Find where the given text appears and provide that cell's center as [X, Y] coordinate. 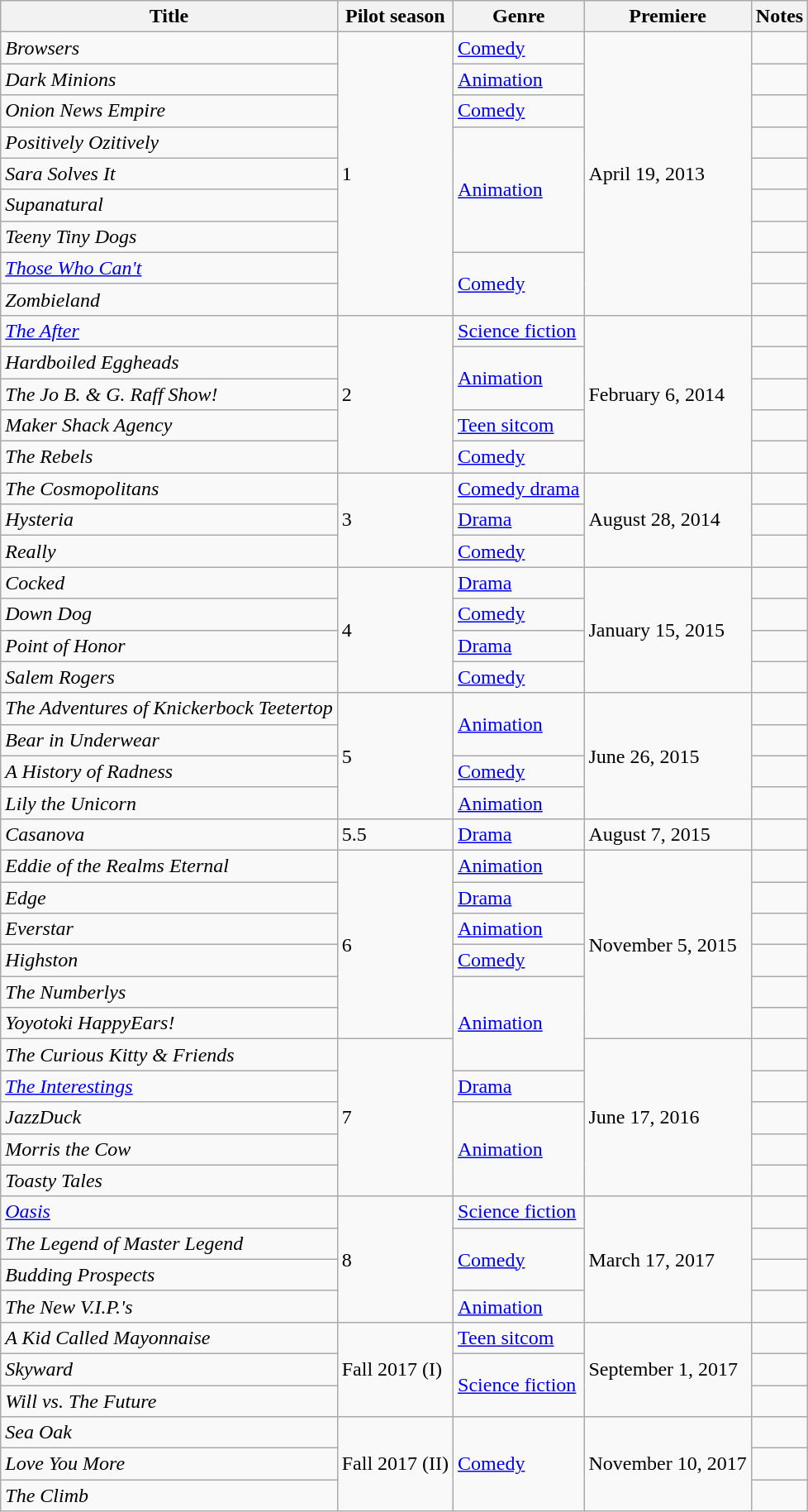
Dark Minions [169, 79]
Down Dog [169, 614]
Skyward [169, 1369]
Fall 2017 (II) [395, 1464]
1 [395, 174]
The After [169, 331]
The New V.I.P.'s [169, 1306]
Toasty Tales [169, 1181]
Everstar [169, 929]
Oasis [169, 1212]
Sara Solves It [169, 174]
Pilot season [395, 17]
Zombieland [169, 299]
Bear in Underwear [169, 740]
June 26, 2015 [668, 756]
The Cosmopolitans [169, 489]
5 [395, 756]
Genre [519, 17]
Hardboiled Eggheads [169, 362]
Really [169, 551]
Sea Oak [169, 1433]
Premiere [668, 17]
7 [395, 1118]
Comedy drama [519, 489]
Edge [169, 897]
April 19, 2013 [668, 174]
Highston [169, 961]
Cocked [169, 583]
Fall 2017 (I) [395, 1369]
4 [395, 630]
Will vs. The Future [169, 1401]
February 6, 2014 [668, 394]
3 [395, 520]
Point of Honor [169, 646]
The Interestings [169, 1086]
JazzDuck [169, 1118]
September 1, 2017 [668, 1369]
A Kid Called Mayonnaise [169, 1338]
Browsers [169, 48]
August 7, 2015 [668, 834]
2 [395, 394]
Hysteria [169, 520]
Notes [779, 17]
A History of Radness [169, 771]
Onion News Empire [169, 111]
January 15, 2015 [668, 630]
The Curious Kitty & Friends [169, 1055]
Title [169, 17]
Those Who Can't [169, 268]
Love You More [169, 1464]
Budding Prospects [169, 1275]
August 28, 2014 [668, 520]
The Jo B. & G. Raff Show! [169, 394]
Teeny Tiny Dogs [169, 236]
The Adventures of Knickerbock Teetertop [169, 708]
Positively Ozitively [169, 142]
March 17, 2017 [668, 1259]
November 5, 2015 [668, 944]
June 17, 2016 [668, 1118]
The Rebels [169, 457]
The Climb [169, 1495]
8 [395, 1259]
Supanatural [169, 205]
Maker Shack Agency [169, 426]
Eddie of the Realms Eternal [169, 866]
Casanova [169, 834]
Morris the Cow [169, 1149]
The Legend of Master Legend [169, 1243]
Salem Rogers [169, 677]
6 [395, 944]
November 10, 2017 [668, 1464]
Yoyotoki HappyEars! [169, 1023]
The Numberlys [169, 992]
5.5 [395, 834]
Lily the Unicorn [169, 803]
